Return [X, Y] of the center of cell containing provided text 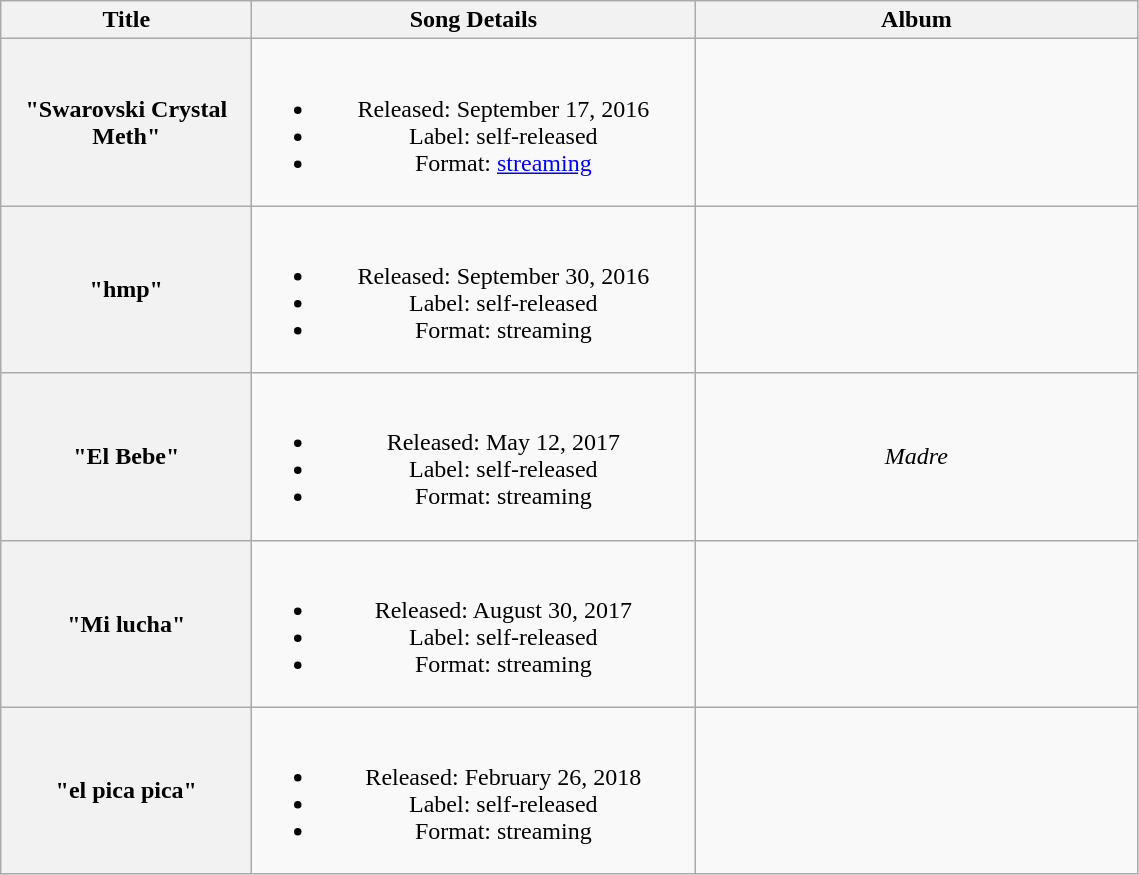
"el pica pica" [126, 790]
Album [916, 20]
Released: September 30, 2016Label: self-releasedFormat: streaming [474, 290]
Title [126, 20]
Released: September 17, 2016Label: self-releasedFormat: streaming [474, 122]
"hmp" [126, 290]
"Swarovski Crystal Meth" [126, 122]
"Mi lucha" [126, 624]
Released: February 26, 2018Label: self-releasedFormat: streaming [474, 790]
Song Details [474, 20]
Released: August 30, 2017Label: self-releasedFormat: streaming [474, 624]
Released: May 12, 2017Label: self-releasedFormat: streaming [474, 456]
"El Bebe" [126, 456]
Madre [916, 456]
